Pinpoint the cell where the given text exists, returning its [x, y] midpoint coordinate. 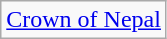
Crown of Nepal [84, 20]
